Identify which cell holds the provided text, then report its [X, Y] central coordinate. 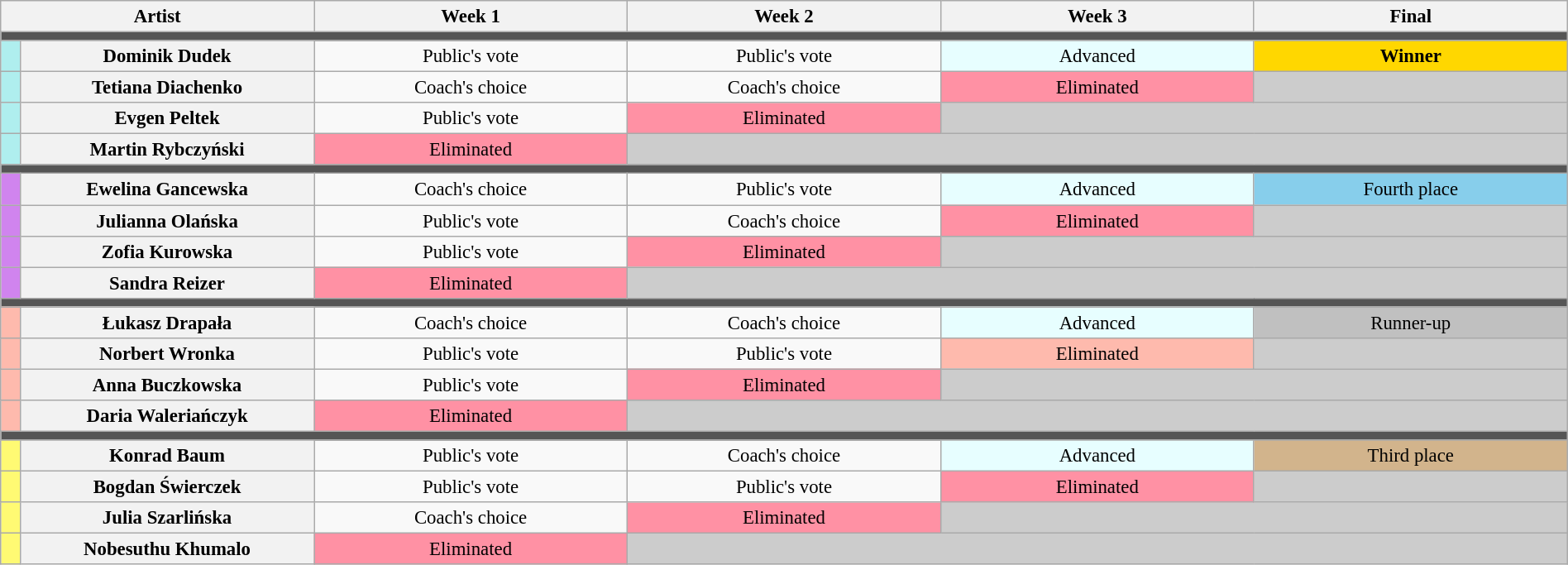
Final [1411, 17]
Zofia Kurowska [167, 251]
Konrad Baum [167, 456]
Runner-up [1411, 323]
Artist [157, 17]
Dominik Dudek [167, 56]
Fourth place [1411, 189]
Nobesuthu Khumalo [167, 549]
Daria Waleriańczyk [167, 416]
Martin Rybczyński [167, 150]
Tetiana Diachenko [167, 88]
Norbert Wronka [167, 354]
Week 3 [1097, 17]
Łukasz Drapała [167, 323]
Bogdan Świerczek [167, 487]
Sandra Reizer [167, 283]
Julianna Olańska [167, 221]
Anna Buczkowska [167, 385]
Week 1 [471, 17]
Winner [1411, 56]
Julia Szarlińska [167, 518]
Week 2 [784, 17]
Ewelina Gancewska [167, 189]
Evgen Peltek [167, 118]
Third place [1411, 456]
